Output the (X, Y) coordinate of the center of the cell containing the given text.  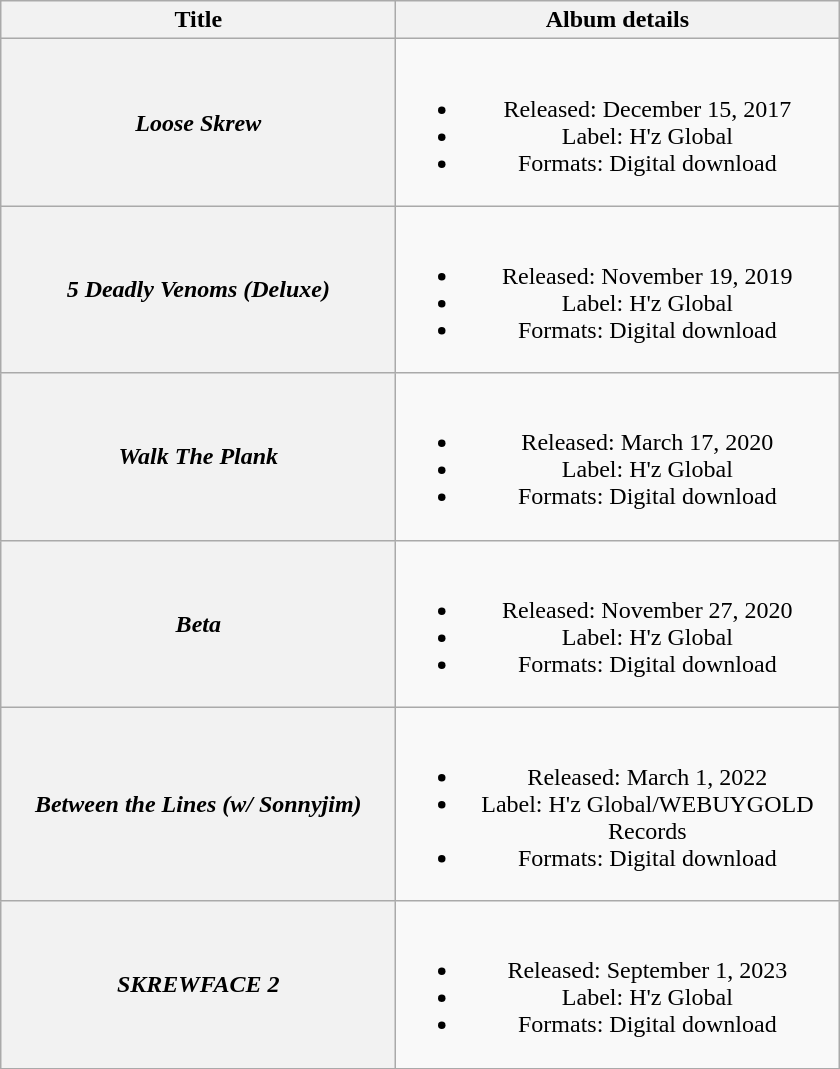
Walk The Plank (198, 456)
SKREWFACE 2 (198, 984)
Title (198, 20)
Released: November 27, 2020Label: H'z GlobalFormats: Digital download (618, 624)
Beta (198, 624)
Released: November 19, 2019Label: H'z GlobalFormats: Digital download (618, 290)
Loose Skrew (198, 122)
Released: March 1, 2022Label: H'z Global/WEBUYGOLD RecordsFormats: Digital download (618, 804)
Released: March 17, 2020Label: H'z GlobalFormats: Digital download (618, 456)
Album details (618, 20)
5 Deadly Venoms (Deluxe) (198, 290)
Between the Lines (w/ Sonnyjim) (198, 804)
Released: December 15, 2017Label: H'z GlobalFormats: Digital download (618, 122)
Released: September 1, 2023Label: H'z GlobalFormats: Digital download (618, 984)
